Output the (x, y) coordinate of the center of the cell containing the given text.  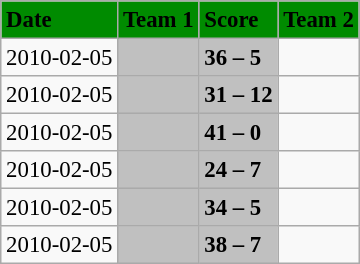
31 – 12 (238, 95)
Date (60, 20)
24 – 7 (238, 170)
Team 1 (158, 20)
34 – 5 (238, 208)
36 – 5 (238, 57)
Score (238, 20)
Team 2 (318, 20)
41 – 0 (238, 133)
38 – 7 (238, 245)
